Pinpoint the cell where the given text exists, returning its [x, y] midpoint coordinate. 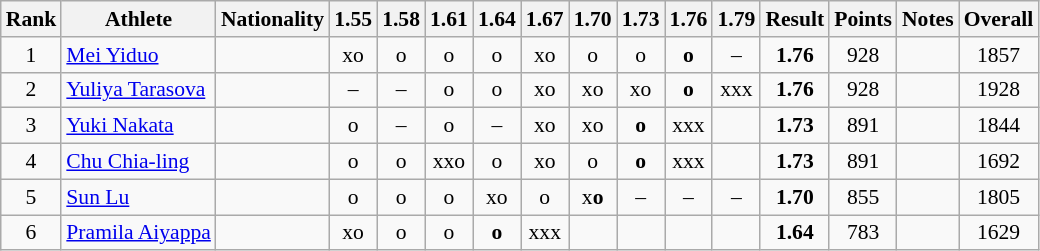
6 [32, 233]
Chu Chia-ling [138, 162]
1.61 [449, 19]
Notes [928, 19]
1.67 [545, 19]
Mei Yiduo [138, 55]
Rank [32, 19]
1.58 [401, 19]
Yuki Nakata [138, 126]
1692 [999, 162]
Result [794, 19]
3 [32, 126]
Points [863, 19]
Sun Lu [138, 197]
1.55 [353, 19]
783 [863, 233]
855 [863, 197]
2 [32, 90]
Yuliya Tarasova [138, 90]
5 [32, 197]
Pramila Aiyappa [138, 233]
Nationality [272, 19]
1844 [999, 126]
Overall [999, 19]
1857 [999, 55]
1.79 [736, 19]
Athlete [138, 19]
1629 [999, 233]
4 [32, 162]
xxo [449, 162]
1 [32, 55]
1805 [999, 197]
1928 [999, 90]
